Output the (x, y) coordinate of the center of the cell containing the given text.  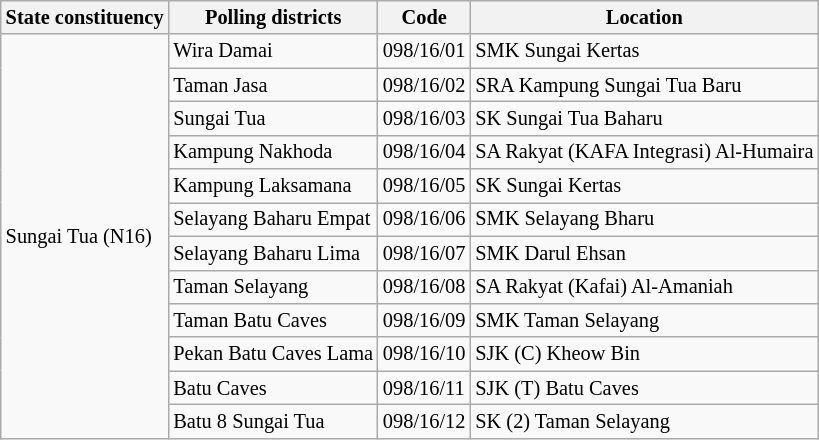
State constituency (85, 17)
Kampung Laksamana (273, 186)
098/16/06 (424, 219)
098/16/10 (424, 354)
098/16/02 (424, 85)
Sungai Tua (273, 118)
Wira Damai (273, 51)
098/16/04 (424, 152)
Location (644, 17)
SMK Sungai Kertas (644, 51)
Taman Jasa (273, 85)
SMK Selayang Bharu (644, 219)
Sungai Tua (N16) (85, 236)
098/16/05 (424, 186)
SA Rakyat (Kafai) Al-Amaniah (644, 287)
Batu Caves (273, 388)
Selayang Baharu Empat (273, 219)
Taman Selayang (273, 287)
Batu 8 Sungai Tua (273, 421)
SRA Kampung Sungai Tua Baru (644, 85)
SK (2) Taman Selayang (644, 421)
098/16/07 (424, 253)
Code (424, 17)
SK Sungai Kertas (644, 186)
098/16/03 (424, 118)
SK Sungai Tua Baharu (644, 118)
Kampung Nakhoda (273, 152)
SA Rakyat (KAFA Integrasi) Al-Humaira (644, 152)
SMK Darul Ehsan (644, 253)
098/16/08 (424, 287)
Taman Batu Caves (273, 320)
098/16/09 (424, 320)
Polling districts (273, 17)
Selayang Baharu Lima (273, 253)
098/16/01 (424, 51)
098/16/12 (424, 421)
098/16/11 (424, 388)
SJK (C) Kheow Bin (644, 354)
Pekan Batu Caves Lama (273, 354)
SMK Taman Selayang (644, 320)
SJK (T) Batu Caves (644, 388)
